Detect which cell encompasses the target text, then output its [x, y] center coordinate. 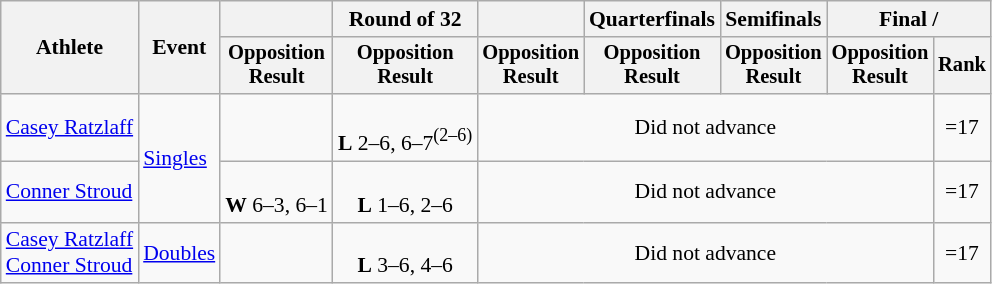
Doubles [179, 252]
Rank [962, 66]
Singles [179, 158]
Athlete [70, 48]
L 2–6, 6–7(2–6) [405, 128]
Conner Stroud [70, 192]
Casey RatzlaffConner Stroud [70, 252]
L 3–6, 4–6 [405, 252]
Semifinals [774, 19]
Casey Ratzlaff [70, 128]
L 1–6, 2–6 [405, 192]
Final / [909, 19]
Quarterfinals [652, 19]
Event [179, 48]
Round of 32 [405, 19]
W 6–3, 6–1 [276, 192]
